Return the (x, y) coordinate for the center point of the cell that contains the specified text.  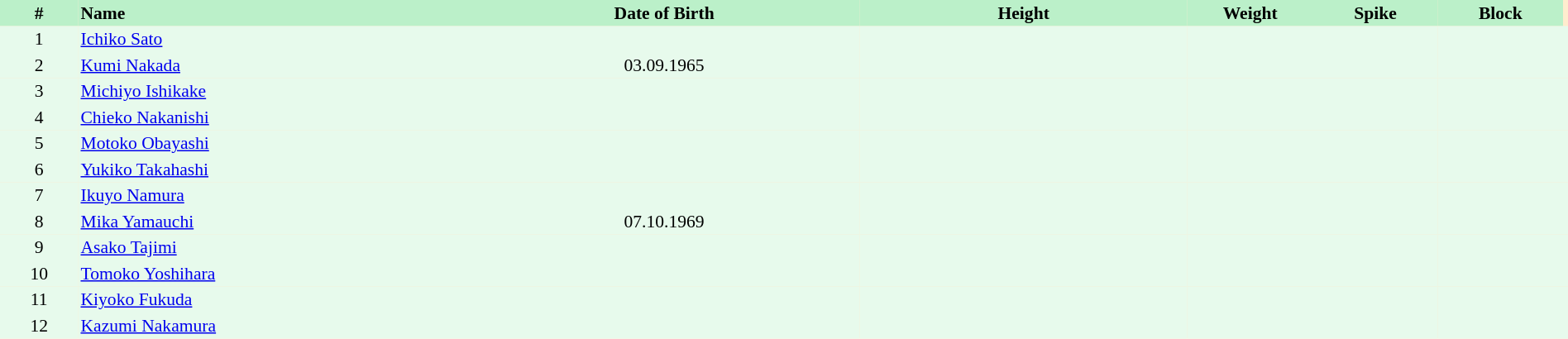
Ichiko Sato (273, 40)
Motoko Obayashi (273, 144)
Kazumi Nakamura (273, 326)
Spike (1374, 13)
Height (1024, 13)
03.09.1965 (664, 65)
3 (39, 91)
Date of Birth (664, 13)
Michiyo Ishikake (273, 91)
1 (39, 40)
Kumi Nakada (273, 65)
Weight (1250, 13)
2 (39, 65)
Asako Tajimi (273, 248)
12 (39, 326)
6 (39, 169)
Ikuyo Namura (273, 195)
Block (1500, 13)
Kiyoko Fukuda (273, 299)
07.10.1969 (664, 222)
8 (39, 222)
11 (39, 299)
# (39, 13)
Name (273, 13)
Tomoko Yoshihara (273, 274)
Chieko Nakanishi (273, 117)
4 (39, 117)
Yukiko Takahashi (273, 169)
Mika Yamauchi (273, 222)
5 (39, 144)
10 (39, 274)
7 (39, 195)
9 (39, 248)
